Search for the cell housing the specified text and yield its (X, Y) center coordinate. 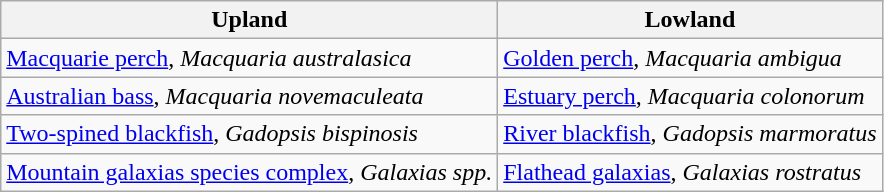
Lowland (690, 20)
Estuary perch, Macquaria colonorum (690, 96)
River blackfish, Gadopsis marmoratus (690, 134)
Flathead galaxias, Galaxias rostratus (690, 172)
Macquarie perch, Macquaria australasica (250, 58)
Two-spined blackfish, Gadopsis bispinosis (250, 134)
Australian bass, Macquaria novemaculeata (250, 96)
Upland (250, 20)
Golden perch, Macquaria ambigua (690, 58)
Mountain galaxias species complex, Galaxias spp. (250, 172)
